Determine the [X, Y] coordinate at the center of the cell enclosing the given text.  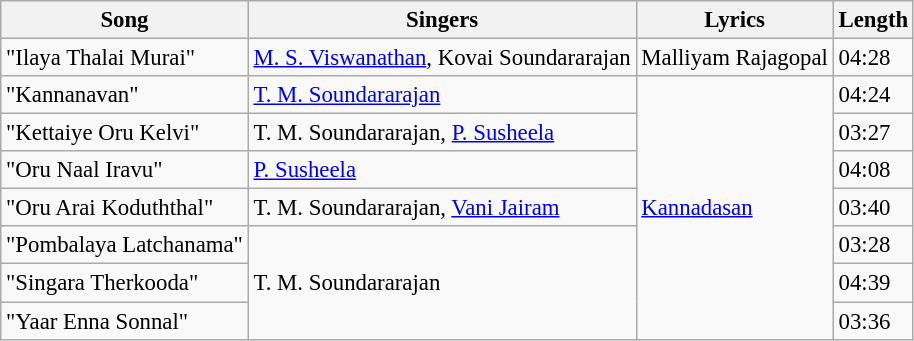
T. M. Soundararajan, Vani Jairam [442, 208]
03:27 [873, 133]
04:39 [873, 283]
T. M. Soundararajan, P. Susheela [442, 133]
"Yaar Enna Sonnal" [124, 321]
03:40 [873, 208]
"Pombalaya Latchanama" [124, 245]
P. Susheela [442, 170]
Kannadasan [734, 208]
04:24 [873, 95]
"Kettaiye Oru Kelvi" [124, 133]
"Singara Therkooda" [124, 283]
Lyrics [734, 20]
03:28 [873, 245]
"Oru Naal Iravu" [124, 170]
"Ilaya Thalai Murai" [124, 58]
Song [124, 20]
Length [873, 20]
04:08 [873, 170]
Singers [442, 20]
"Oru Arai Koduththal" [124, 208]
Malliyam Rajagopal [734, 58]
M. S. Viswanathan, Kovai Soundararajan [442, 58]
03:36 [873, 321]
04:28 [873, 58]
"Kannanavan" [124, 95]
